Pinpoint the cell where the given text exists, returning its [x, y] midpoint coordinate. 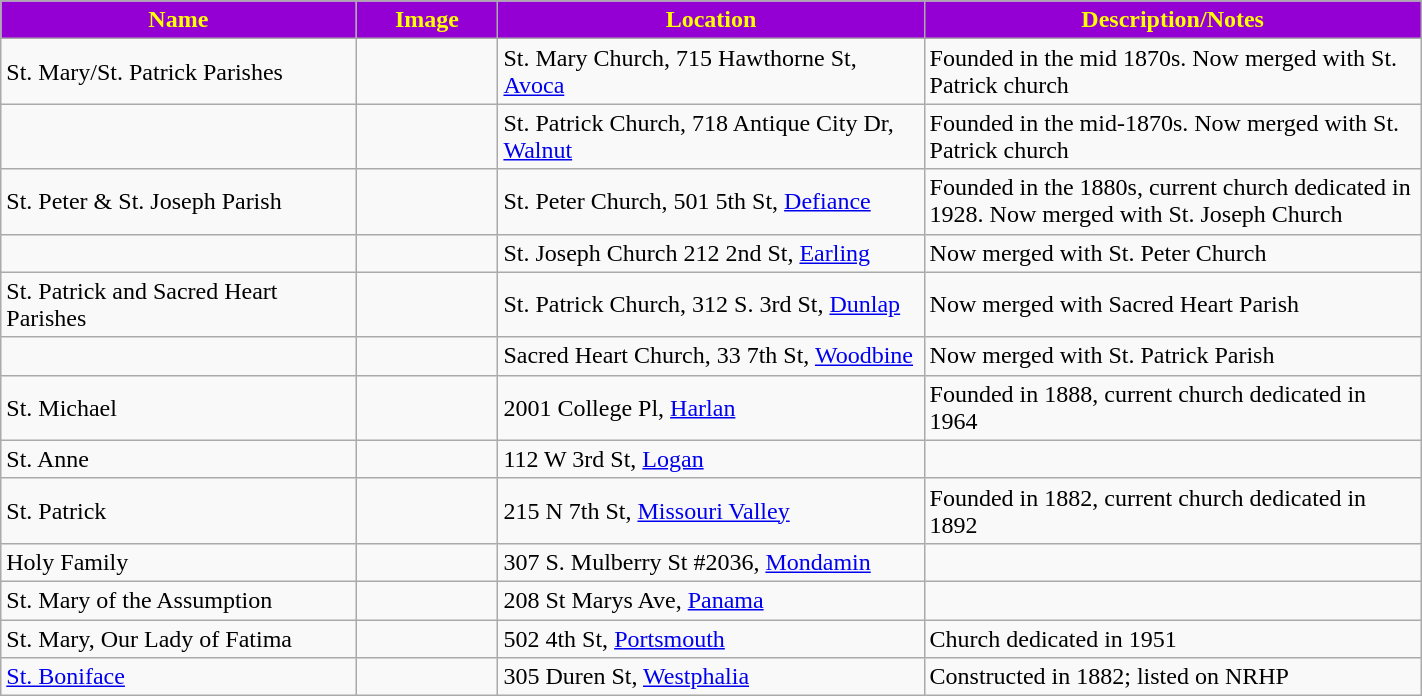
Image [427, 20]
307 S. Mulberry St #2036, Mondamin [711, 562]
Now merged with St. Peter Church [1172, 253]
St. Patrick and Sacred Heart Parishes [178, 304]
St. Michael [178, 408]
Description/Notes [1172, 20]
St. Peter Church, 501 5th St, Defiance [711, 202]
St. Boniface [178, 677]
St. Patrick Church, 312 S. 3rd St, Dunlap [711, 304]
Holy Family [178, 562]
502 4th St, Portsmouth [711, 639]
Founded in 1882, current church dedicated in 1892 [1172, 510]
St. Anne [178, 459]
2001 College Pl, Harlan [711, 408]
Now merged with Sacred Heart Parish [1172, 304]
St. Mary of the Assumption [178, 600]
208 St Marys Ave, Panama [711, 600]
Founded in the 1880s, current church dedicated in 1928. Now merged with St. Joseph Church [1172, 202]
Constructed in 1882; listed on NRHP [1172, 677]
Now merged with St. Patrick Parish [1172, 356]
St. Peter & St. Joseph Parish [178, 202]
St. Joseph Church 212 2nd St, Earling [711, 253]
St. Mary Church, 715 Hawthorne St, Avoca [711, 72]
Sacred Heart Church, 33 7th St, Woodbine [711, 356]
112 W 3rd St, Logan [711, 459]
Founded in 1888, current church dedicated in 1964 [1172, 408]
St. Mary, Our Lady of Fatima [178, 639]
Church dedicated in 1951 [1172, 639]
Founded in the mid 1870s. Now merged with St. Patrick church [1172, 72]
St. Patrick Church, 718 Antique City Dr, Walnut [711, 136]
Founded in the mid-1870s. Now merged with St. Patrick church [1172, 136]
305 Duren St, Westphalia [711, 677]
St. Patrick [178, 510]
Location [711, 20]
Name [178, 20]
St. Mary/St. Patrick Parishes [178, 72]
215 N 7th St, Missouri Valley [711, 510]
